Search for the cell housing the specified text and yield its (X, Y) center coordinate. 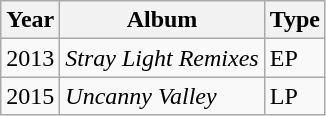
Stray Light Remixes (162, 58)
2013 (30, 58)
Type (294, 20)
Year (30, 20)
Uncanny Valley (162, 96)
LP (294, 96)
EP (294, 58)
2015 (30, 96)
Album (162, 20)
